Return [X, Y] of the center of cell containing provided text 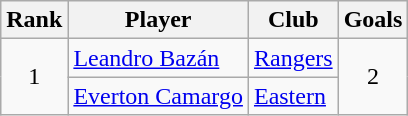
Leandro Bazán [158, 58]
Rank [34, 20]
1 [34, 77]
Player [158, 20]
Goals [373, 20]
Everton Camargo [158, 96]
2 [373, 77]
Eastern [293, 96]
Club [293, 20]
Rangers [293, 58]
